Pinpoint the cell where the given text exists, returning its [X, Y] midpoint coordinate. 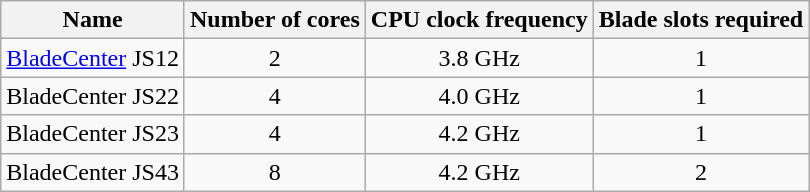
Name [93, 20]
BladeCenter JS22 [93, 96]
Blade slots required [701, 20]
BladeCenter JS12 [93, 58]
CPU clock frequency [479, 20]
4.0 GHz [479, 96]
Number of cores [274, 20]
BladeCenter JS43 [93, 172]
8 [274, 172]
BladeCenter JS23 [93, 134]
3.8 GHz [479, 58]
